Find where the given text appears and provide that cell's center as [x, y] coordinate. 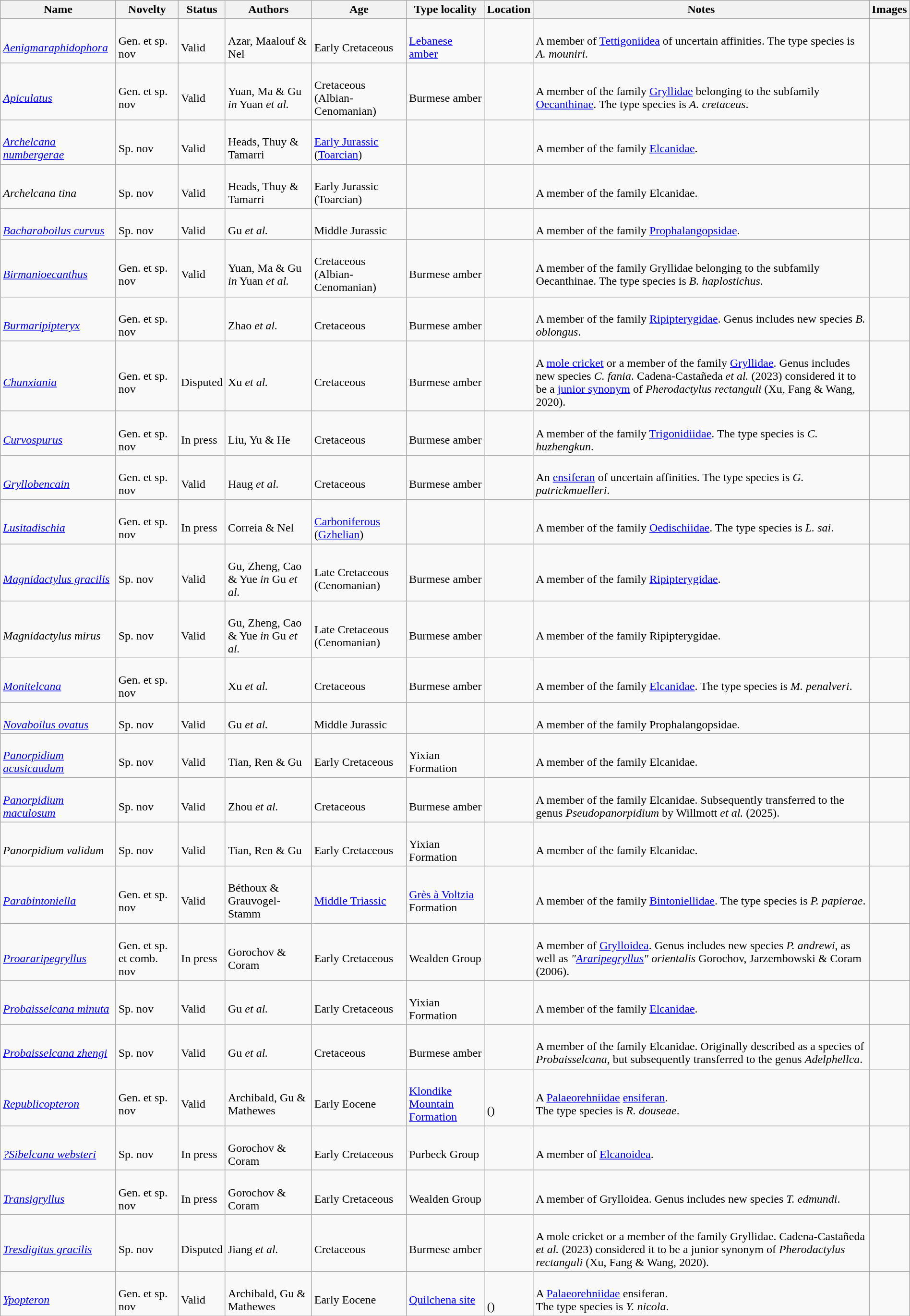
Chunxiania [58, 376]
A member of Tettigoniidea of uncertain affinities. The type species is A. mouniri. [701, 41]
Azar, Maalouf & Nel [268, 41]
Middle Triassic [359, 895]
?Sibelcana websteri [58, 1148]
Panorpidium validum [58, 844]
Status [202, 10]
A member of the family Elcanidae. Subsequently transferred to the genus Pseudopanorpidium by Willmott et al. (2025). [701, 800]
An ensiferan of uncertain affinities. The type species is G. patrickmuelleri. [701, 477]
Bacharaboilus curvus [58, 224]
Magnidactylus gracilis [58, 572]
A member of Grylloidea. Genus includes new species P. andrewi, as well as "Araripegryllus" orientalis Gorochov, Jarzembowski & Coram (2006). [701, 952]
Béthoux & Grauvogel-Stamm [268, 895]
Type locality [445, 10]
Apiculatus [58, 91]
Panorpidium acusicaudum [58, 756]
Monitelcana [58, 680]
Proararipegryllus [58, 952]
Aenigmaraphidophora [58, 41]
Name [58, 10]
Burmaripipteryx [58, 319]
Correia & Nel [268, 521]
Authors [268, 10]
Gen. et sp. et comb. nov [147, 952]
A member of the family Elcanidae. The type species is M. penalveri. [701, 680]
Curvospurus [58, 433]
Magnidactylus mirus [58, 630]
Probaisselcana zhengi [58, 1047]
Liu, Yu & He [268, 433]
Purbeck Group [445, 1148]
Republicopteron [58, 1098]
Notes [701, 10]
A member of the family Elcanidae. Originally described as a species of Probaisselcana, but subsequently transferred to the genus Adelphellca. [701, 1047]
Lebanese amber [445, 41]
Lusitadischia [58, 521]
Transigryllus [58, 1192]
Haug et al. [268, 477]
A member of Grylloidea. Genus includes new species T. edmundi. [701, 1192]
A member of the family Ripipterygidae. Genus includes new species B. oblongus. [701, 319]
Gryllobencain [58, 477]
Panorpidium maculosum [58, 800]
A member of the family Gryllidae belonging to the subfamily Oecanthinae. The type species is B. haplostichus. [701, 268]
Birmanioecanthus [58, 268]
Age [359, 10]
Zhou et al. [268, 800]
Grès à Voltzia Formation [445, 895]
Jiang et al. [268, 1243]
Archelcana tina [58, 186]
A member of the family Gryllidae belonging to the subfamily Oecanthinae. The type species is A. cretaceus. [701, 91]
Probaisselcana minuta [58, 1002]
A member of the family Trigonidiidae. The type species is C. huzhengkun. [701, 433]
A member of the family Oedischiidae. The type species is L. sai. [701, 521]
Novelty [147, 10]
Images [889, 10]
Carboniferous (Gzhelian) [359, 521]
Novaboilus ovatus [58, 718]
Klondike Mountain Formation [445, 1098]
A member of the family Bintoniellidae. The type species is P. papierae. [701, 895]
Tresdigitus gracilis [58, 1243]
A member of Elcanoidea. [701, 1148]
Archelcana numbergerae [58, 142]
Parabintoniella [58, 895]
A Palaeorehniidae ensiferan. The type species is Y. nicola. [701, 1293]
Quilchena site [445, 1293]
A Palaeorehniidae ensiferan. The type species is R. douseae. [701, 1098]
Location [509, 10]
Ypopteron [58, 1293]
Zhao et al. [268, 319]
